Output the [X, Y] coordinate of the center of the cell containing the given text.  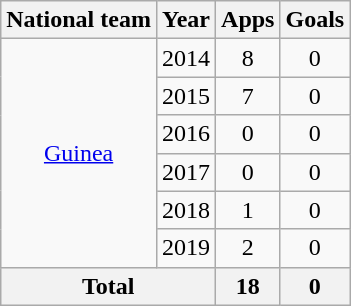
2015 [186, 96]
2014 [186, 58]
National team [79, 20]
Goals [315, 20]
Year [186, 20]
8 [248, 58]
2018 [186, 210]
2017 [186, 172]
18 [248, 286]
2019 [186, 248]
2016 [186, 134]
Apps [248, 20]
Guinea [79, 153]
2 [248, 248]
7 [248, 96]
Total [108, 286]
1 [248, 210]
